Locate the cell with the specified text and output its (X, Y) center coordinate. 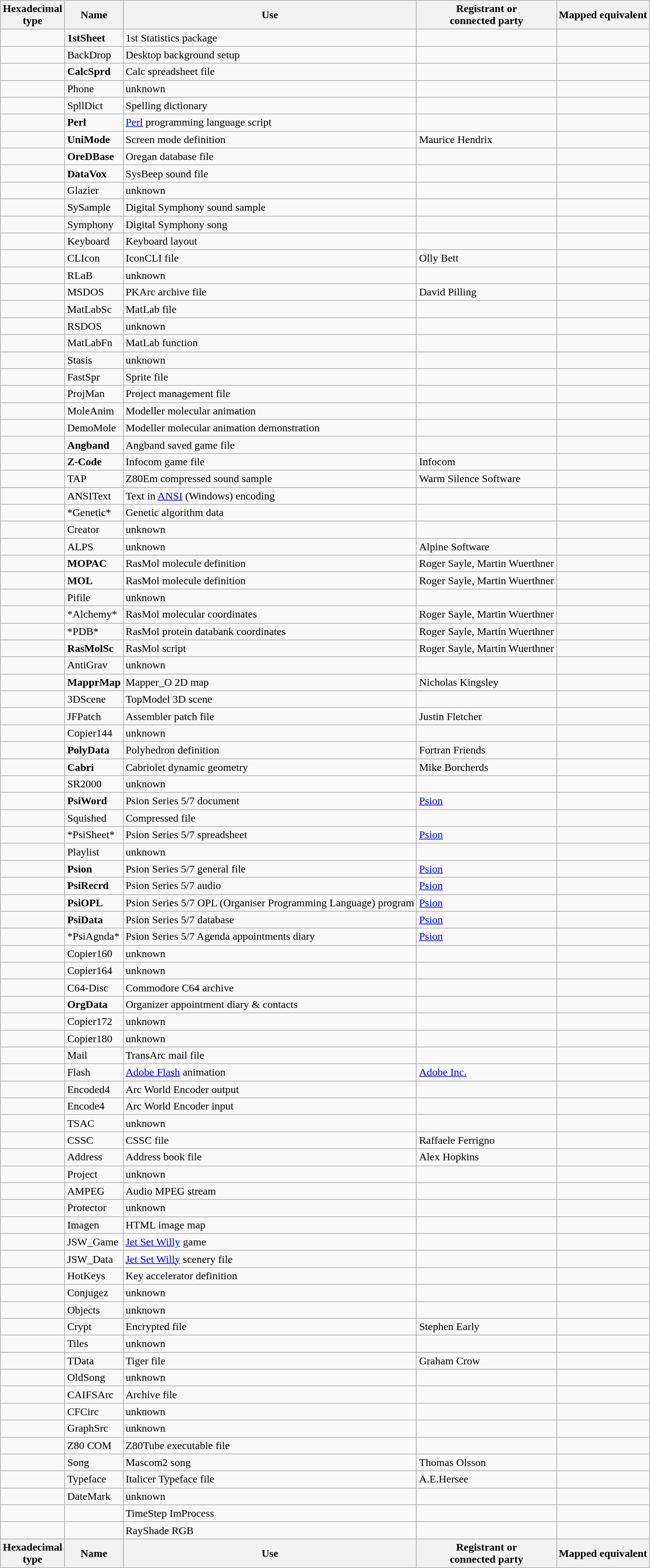
Address book file (270, 1157)
Mail (94, 1056)
Imagen (94, 1225)
Arc World Encoder input (270, 1106)
MatLab function (270, 343)
Nicholas Kingsley (486, 682)
Psion Series 5/7 audio (270, 886)
Fortran Friends (486, 750)
Glazier (94, 190)
CSSC file (270, 1140)
DataVox (94, 173)
RasMol script (270, 648)
Song (94, 1462)
Tiles (94, 1344)
Adobe Flash animation (270, 1073)
Psion Series 5/7 Agenda appointments diary (270, 937)
Mike Borcherds (486, 767)
BackDrop (94, 55)
Flash (94, 1073)
Address (94, 1157)
Warm Silence Software (486, 479)
Z80 COM (94, 1445)
JSW_Data (94, 1259)
ProjMan (94, 394)
TData (94, 1361)
Encrypted file (270, 1327)
CalcSprd (94, 72)
Psion Series 5/7 general file (270, 869)
Encoded4 (94, 1089)
Text in ANSI (Windows) encoding (270, 496)
TAP (94, 479)
Psion Series 5/7 document (270, 801)
Audio MPEG stream (270, 1191)
SR2000 (94, 784)
TopModel 3D scene (270, 699)
Raffaele Ferrigno (486, 1140)
Perl (94, 123)
MoleAnim (94, 411)
OreDBase (94, 156)
SpllDict (94, 106)
1st Statistics package (270, 38)
AMPEG (94, 1191)
Alex Hopkins (486, 1157)
*PsiAgnda* (94, 937)
Copier144 (94, 733)
RSDOS (94, 326)
Desktop background setup (270, 55)
Phone (94, 89)
Modeller molecular animation (270, 411)
JSW_Game (94, 1242)
PolyData (94, 750)
*Genetic* (94, 513)
Psion Series 5/7 database (270, 920)
Angband saved game file (270, 445)
PsiRecrd (94, 886)
Objects (94, 1310)
David Pilling (486, 292)
Project management file (270, 394)
ALPS (94, 547)
JFPatch (94, 716)
Commodore C64 archive (270, 987)
Copier164 (94, 970)
C64-Disc (94, 987)
MatLab file (270, 309)
Archive file (270, 1395)
Stasis (94, 360)
A.E.Hersee (486, 1479)
MatLabSc (94, 309)
Z80Tube executable file (270, 1445)
TransArc mail file (270, 1056)
MapprMap (94, 682)
Calc spreadsheet file (270, 72)
CLIcon (94, 258)
Keyboard layout (270, 242)
HTML image map (270, 1225)
Tiger file (270, 1361)
Pifile (94, 598)
Conjugez (94, 1293)
Copier160 (94, 954)
Symphony (94, 224)
ANSIText (94, 496)
Jet Set Willy game (270, 1242)
*PDB* (94, 631)
AntiGrav (94, 665)
Mascom2 song (270, 1462)
Olly Bett (486, 258)
OldSong (94, 1378)
Modeller molecular animation demonstration (270, 428)
Justin Fletcher (486, 716)
RasMolSc (94, 648)
Infocom (486, 462)
FastSpr (94, 377)
PKArc archive file (270, 292)
Screen mode definition (270, 139)
Genetic algorithm data (270, 513)
Encode4 (94, 1106)
Oregan database file (270, 156)
PsiWord (94, 801)
RLaB (94, 275)
Project (94, 1174)
DateMark (94, 1496)
Copier172 (94, 1021)
MOL (94, 581)
Stephen Early (486, 1327)
Assembler patch file (270, 716)
IconCLI file (270, 258)
MatLabFn (94, 343)
Italicer Typeface file (270, 1479)
Alpine Software (486, 547)
UniMode (94, 139)
CAIFSArc (94, 1395)
Psion Series 5/7 OPL (Organiser Programming Language) program (270, 903)
GraphSrc (94, 1429)
Adobe Inc. (486, 1073)
Playlist (94, 852)
Z-Code (94, 462)
HotKeys (94, 1276)
Thomas Olsson (486, 1462)
Squished (94, 818)
Z80Em compressed sound sample (270, 479)
Digital Symphony sound sample (270, 207)
*Alchemy* (94, 614)
Cabri (94, 767)
CSSC (94, 1140)
Digital Symphony song (270, 224)
MOPAC (94, 564)
Creator (94, 530)
*PsiSheet* (94, 835)
PsiOPL (94, 903)
SySample (94, 207)
1stSheet (94, 38)
PsiData (94, 920)
Arc World Encoder output (270, 1089)
TSAC (94, 1123)
RasMol molecular coordinates (270, 614)
CFCirc (94, 1412)
Angband (94, 445)
Cabriolet dynamic geometry (270, 767)
Psion Series 5/7 spreadsheet (270, 835)
TimeStep ImProcess (270, 1513)
Key accelerator definition (270, 1276)
MSDOS (94, 292)
Organizer appointment diary & contacts (270, 1004)
Crypt (94, 1327)
Compressed file (270, 818)
Infocom game file (270, 462)
Keyboard (94, 242)
SysBeep sound file (270, 173)
DemoMole (94, 428)
OrgData (94, 1004)
Typeface (94, 1479)
RayShade RGB (270, 1530)
Maurice Hendrix (486, 139)
Graham Crow (486, 1361)
Perl programming language script (270, 123)
Protector (94, 1208)
RasMol protein databank coordinates (270, 631)
Sprite file (270, 377)
3DScene (94, 699)
Spelling dictionary (270, 106)
Jet Set Willy scenery file (270, 1259)
Mapper_O 2D map (270, 682)
Polyhedron definition (270, 750)
Copier180 (94, 1039)
